Extract the (X, Y) coordinate from the center of the cell holding the provided text.  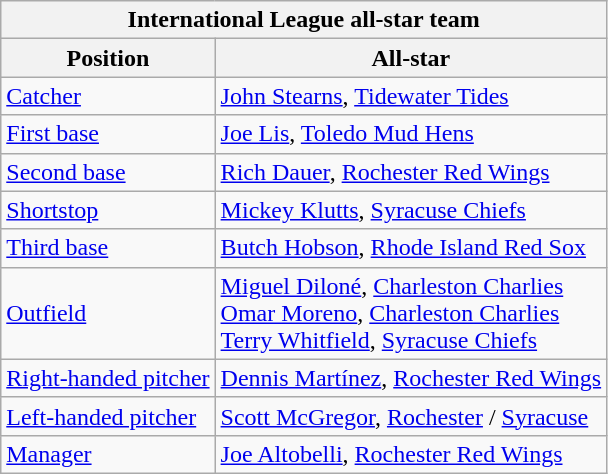
Manager (108, 454)
All-star (411, 58)
First base (108, 134)
Catcher (108, 96)
Mickey Klutts, Syracuse Chiefs (411, 210)
Left-handed pitcher (108, 416)
John Stearns, Tidewater Tides (411, 96)
Second base (108, 172)
Outfield (108, 313)
Butch Hobson, Rhode Island Red Sox (411, 248)
Third base (108, 248)
International League all-star team (304, 20)
Rich Dauer, Rochester Red Wings (411, 172)
Shortstop (108, 210)
Right-handed pitcher (108, 378)
Miguel Diloné, Charleston Charlies Omar Moreno, Charleston Charlies Terry Whitfield, Syracuse Chiefs (411, 313)
Joe Lis, Toledo Mud Hens (411, 134)
Position (108, 58)
Scott McGregor, Rochester / Syracuse (411, 416)
Joe Altobelli, Rochester Red Wings (411, 454)
Dennis Martínez, Rochester Red Wings (411, 378)
